Return [X, Y] of the center of cell containing provided text 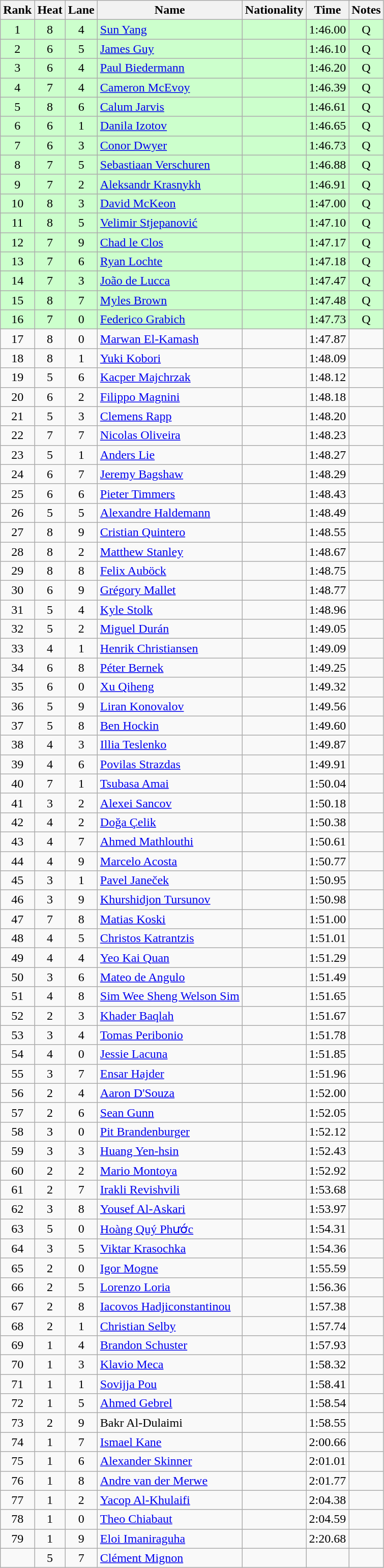
Grégory Mallet [170, 590]
1:48.20 [328, 416]
1:50.98 [328, 900]
31 [17, 610]
Eloi Imaniraguha [170, 1539]
1:52.00 [328, 1093]
13 [17, 262]
1:53.68 [328, 1190]
2:04.59 [328, 1519]
Iacovos Hadjiconstantinou [170, 1306]
1:46.91 [328, 184]
Alexandre Haldemann [170, 513]
1:46.10 [328, 49]
Viktar Krasochka [170, 1248]
11 [17, 223]
Matthew Stanley [170, 551]
1:46.61 [328, 107]
33 [17, 648]
Yeo Kai Quan [170, 958]
35 [17, 687]
49 [17, 958]
72 [17, 1403]
1:50.77 [328, 861]
Sebastiaan Verschuren [170, 165]
Cristian Quintero [170, 532]
32 [17, 629]
36 [17, 706]
23 [17, 455]
28 [17, 551]
25 [17, 493]
Federico Grabich [170, 320]
Nationality [274, 10]
1:48.18 [328, 397]
2:04.38 [328, 1500]
55 [17, 1074]
62 [17, 1209]
Henrik Christiansen [170, 648]
Povilas Strazdas [170, 764]
1:57.93 [328, 1345]
44 [17, 861]
Conor Dwyer [170, 145]
42 [17, 822]
Tomas Peribonio [170, 1035]
1:48.27 [328, 455]
64 [17, 1248]
65 [17, 1268]
Lane [81, 10]
Irakli Revishvili [170, 1190]
Aleksandr Krasnykh [170, 184]
Mateo de Angulo [170, 977]
Calum Jarvis [170, 107]
48 [17, 938]
1:52.92 [328, 1170]
Ben Hockin [170, 726]
Illia Teslenko [170, 745]
2:01.77 [328, 1481]
Nicolas Oliveira [170, 435]
Khurshidjon Tursunov [170, 900]
40 [17, 783]
53 [17, 1035]
Bakr Al-Dulaimi [170, 1423]
1:50.18 [328, 803]
63 [17, 1229]
68 [17, 1326]
Liran Konovalov [170, 706]
37 [17, 726]
Ryan Lochte [170, 262]
James Guy [170, 49]
1:48.49 [328, 513]
Kacper Majchrzak [170, 378]
1:50.38 [328, 822]
1:58.54 [328, 1403]
1:47.18 [328, 262]
Jessie Lacuna [170, 1054]
76 [17, 1481]
Sean Gunn [170, 1112]
56 [17, 1093]
1:48.12 [328, 378]
15 [17, 300]
1:47.17 [328, 242]
38 [17, 745]
51 [17, 996]
1:47.73 [328, 320]
1:48.43 [328, 493]
17 [17, 339]
74 [17, 1442]
Andre van der Merwe [170, 1481]
21 [17, 416]
1:56.36 [328, 1287]
Pavel Janeček [170, 881]
Alexei Sancov [170, 803]
Xu Qiheng [170, 687]
1:48.55 [328, 532]
41 [17, 803]
Clément Mignon [170, 1558]
Filippo Magnini [170, 397]
1:47.00 [328, 203]
Heat [50, 10]
1:46.39 [328, 87]
Ensar Hajder [170, 1074]
54 [17, 1054]
39 [17, 764]
1:51.96 [328, 1074]
1:47.87 [328, 339]
Khader Baqlah [170, 1016]
1:49.87 [328, 745]
19 [17, 378]
Name [170, 10]
Huang Yen-hsin [170, 1151]
Velimir Stjepanović [170, 223]
1:58.41 [328, 1384]
60 [17, 1170]
Clemens Rapp [170, 416]
Yousef Al-Askari [170, 1209]
Kyle Stolk [170, 610]
1:51.01 [328, 938]
2:00.66 [328, 1442]
Jeremy Bagshaw [170, 474]
1:49.91 [328, 764]
75 [17, 1461]
1:51.78 [328, 1035]
Doğa Çelik [170, 822]
29 [17, 571]
Igor Mogne [170, 1268]
Ismael Kane [170, 1442]
1:49.60 [328, 726]
1:52.43 [328, 1151]
Paul Biedermann [170, 68]
43 [17, 841]
34 [17, 668]
Marcelo Acosta [170, 861]
Ahmed Gebrel [170, 1403]
1:48.96 [328, 610]
Sun Yang [170, 29]
1:51.49 [328, 977]
1:51.00 [328, 919]
1:51.29 [328, 958]
1:46.65 [328, 126]
1:49.05 [328, 629]
58 [17, 1132]
27 [17, 532]
Time [328, 10]
1:46.20 [328, 68]
Pit Brandenburger [170, 1132]
Alexander Skinner [170, 1461]
Theo Chiabaut [170, 1519]
João de Lucca [170, 281]
Yuki Kobori [170, 358]
Matias Koski [170, 919]
1:53.97 [328, 1209]
1:51.85 [328, 1054]
45 [17, 881]
1:55.59 [328, 1268]
Hoàng Quý Phước [170, 1229]
1:47.10 [328, 223]
Christos Katrantzis [170, 938]
52 [17, 1016]
78 [17, 1519]
1:48.09 [328, 358]
69 [17, 1345]
1:46.00 [328, 29]
20 [17, 397]
1:54.31 [328, 1229]
1:49.56 [328, 706]
66 [17, 1287]
Tsubasa Amai [170, 783]
Christian Selby [170, 1326]
Klavio Meca [170, 1365]
Danila Izotov [170, 126]
12 [17, 242]
Miguel Durán [170, 629]
1:50.61 [328, 841]
1:49.25 [328, 668]
50 [17, 977]
Ahmed Mathlouthi [170, 841]
1:58.55 [328, 1423]
Mario Montoya [170, 1170]
Myles Brown [170, 300]
1:46.88 [328, 165]
1:57.74 [328, 1326]
1:46.73 [328, 145]
David McKeon [170, 203]
1:48.67 [328, 551]
1:52.12 [328, 1132]
14 [17, 281]
61 [17, 1190]
2:01.01 [328, 1461]
70 [17, 1365]
57 [17, 1112]
71 [17, 1384]
Chad le Clos [170, 242]
1:51.67 [328, 1016]
1:49.32 [328, 687]
67 [17, 1306]
Marwan El-Kamash [170, 339]
1:50.04 [328, 783]
Lorenzo Loria [170, 1287]
47 [17, 919]
1:48.29 [328, 474]
Rank [17, 10]
1:49.09 [328, 648]
1:47.47 [328, 281]
1:57.38 [328, 1306]
1:47.48 [328, 300]
16 [17, 320]
46 [17, 900]
59 [17, 1151]
30 [17, 590]
1:50.95 [328, 881]
Péter Bernek [170, 668]
Sovijja Pou [170, 1384]
18 [17, 358]
2:20.68 [328, 1539]
77 [17, 1500]
Yacop Al-Khulaifi [170, 1500]
Brandon Schuster [170, 1345]
10 [17, 203]
Aaron D'Souza [170, 1093]
73 [17, 1423]
22 [17, 435]
1:52.05 [328, 1112]
1:58.32 [328, 1365]
Pieter Timmers [170, 493]
Anders Lie [170, 455]
Cameron McEvoy [170, 87]
1:48.75 [328, 571]
1:54.36 [328, 1248]
24 [17, 474]
1:51.65 [328, 996]
Notes [366, 10]
Sim Wee Sheng Welson Sim [170, 996]
79 [17, 1539]
1:48.23 [328, 435]
26 [17, 513]
Felix Auböck [170, 571]
1:48.77 [328, 590]
